Output the [X, Y] coordinate of the center of the cell containing the given text.  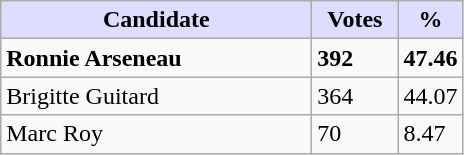
47.46 [430, 58]
% [430, 20]
Votes [355, 20]
8.47 [430, 134]
Ronnie Arseneau [156, 58]
70 [355, 134]
44.07 [430, 96]
Candidate [156, 20]
Marc Roy [156, 134]
364 [355, 96]
Brigitte Guitard [156, 96]
392 [355, 58]
